Extract the [x, y] coordinate from the center of the cell holding the provided text.  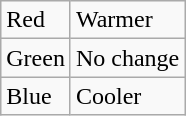
Red [36, 20]
No change [127, 58]
Warmer [127, 20]
Green [36, 58]
Cooler [127, 96]
Blue [36, 96]
